Provide the (X, Y) coordinate of the cell's center where the given text is located.  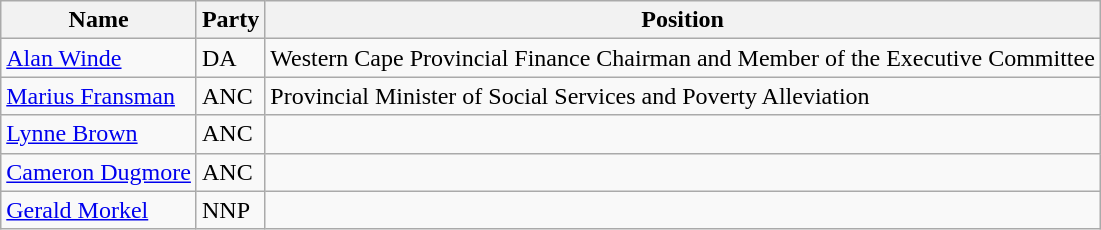
NNP (230, 210)
Alan Winde (99, 58)
Lynne Brown (99, 134)
Provincial Minister of Social Services and Poverty Alleviation (683, 96)
Cameron Dugmore (99, 172)
Gerald Morkel (99, 210)
DA (230, 58)
Position (683, 20)
Marius Fransman (99, 96)
Party (230, 20)
Name (99, 20)
Western Cape Provincial Finance Chairman and Member of the Executive Committee (683, 58)
